Search for the cell housing the specified text and yield its (x, y) center coordinate. 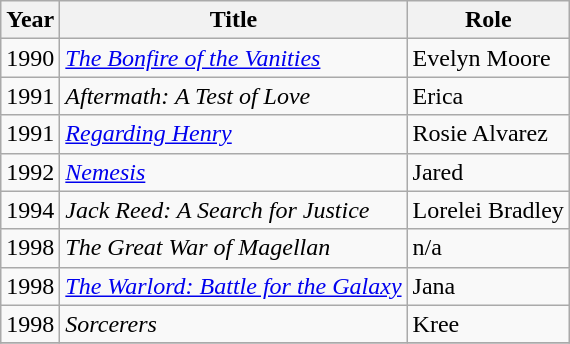
Evelyn Moore (488, 58)
Nemesis (234, 172)
The Bonfire of the Vanities (234, 58)
Regarding Henry (234, 134)
Aftermath: A Test of Love (234, 96)
Kree (488, 324)
1990 (30, 58)
Rosie Alvarez (488, 134)
Jana (488, 286)
Jared (488, 172)
Jack Reed: A Search for Justice (234, 210)
Lorelei Bradley (488, 210)
Erica (488, 96)
1994 (30, 210)
Sorcerers (234, 324)
n/a (488, 248)
The Warlord: Battle for the Galaxy (234, 286)
Title (234, 20)
Role (488, 20)
The Great War of Magellan (234, 248)
Year (30, 20)
1992 (30, 172)
